Search for the cell housing the specified text and yield its (x, y) center coordinate. 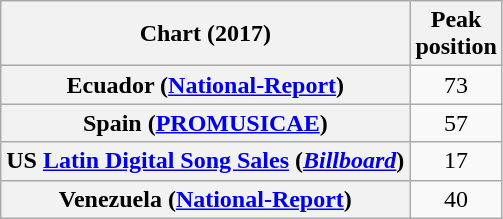
40 (456, 199)
Peak position (456, 34)
Ecuador (National-Report) (206, 85)
Venezuela (National-Report) (206, 199)
US Latin Digital Song Sales (Billboard) (206, 161)
57 (456, 123)
Spain (PROMUSICAE) (206, 123)
Chart (2017) (206, 34)
73 (456, 85)
17 (456, 161)
